Capture the cell that displays the provided text and extract its (x, y) central coordinate. 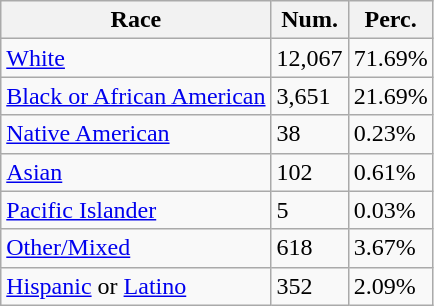
2.09% (390, 286)
Native American (136, 134)
0.61% (390, 172)
5 (310, 210)
Race (136, 20)
71.69% (390, 58)
Num. (310, 20)
0.03% (390, 210)
3,651 (310, 96)
12,067 (310, 58)
Pacific Islander (136, 210)
3.67% (390, 248)
38 (310, 134)
352 (310, 286)
Asian (136, 172)
Perc. (390, 20)
102 (310, 172)
21.69% (390, 96)
Hispanic or Latino (136, 286)
Other/Mixed (136, 248)
White (136, 58)
0.23% (390, 134)
Black or African American (136, 96)
618 (310, 248)
